Return the (x, y) coordinate for the center point of the cell that contains the specified text.  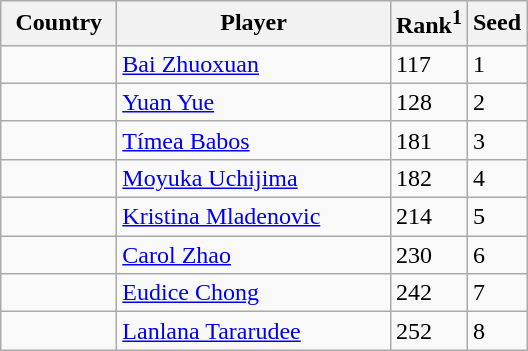
182 (428, 178)
Player (254, 24)
214 (428, 217)
Kristina Mladenovic (254, 217)
7 (496, 293)
181 (428, 140)
3 (496, 140)
117 (428, 64)
6 (496, 255)
Country (59, 24)
230 (428, 255)
Lanlana Tararudee (254, 331)
Bai Zhuoxuan (254, 64)
5 (496, 217)
128 (428, 102)
Eudice Chong (254, 293)
242 (428, 293)
252 (428, 331)
Yuan Yue (254, 102)
2 (496, 102)
Rank1 (428, 24)
Carol Zhao (254, 255)
1 (496, 64)
8 (496, 331)
4 (496, 178)
Tímea Babos (254, 140)
Seed (496, 24)
Moyuka Uchijima (254, 178)
